Detect which cell encompasses the target text, then output its (X, Y) center coordinate. 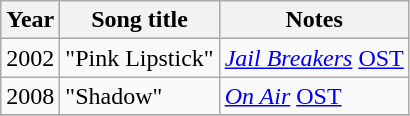
2002 (30, 58)
Year (30, 20)
"Pink Lipstick" (140, 58)
2008 (30, 96)
Song title (140, 20)
"Shadow" (140, 96)
Jail Breakers OST (314, 58)
On Air OST (314, 96)
Notes (314, 20)
